Determine the (X, Y) coordinate at the center of the cell enclosing the given text.  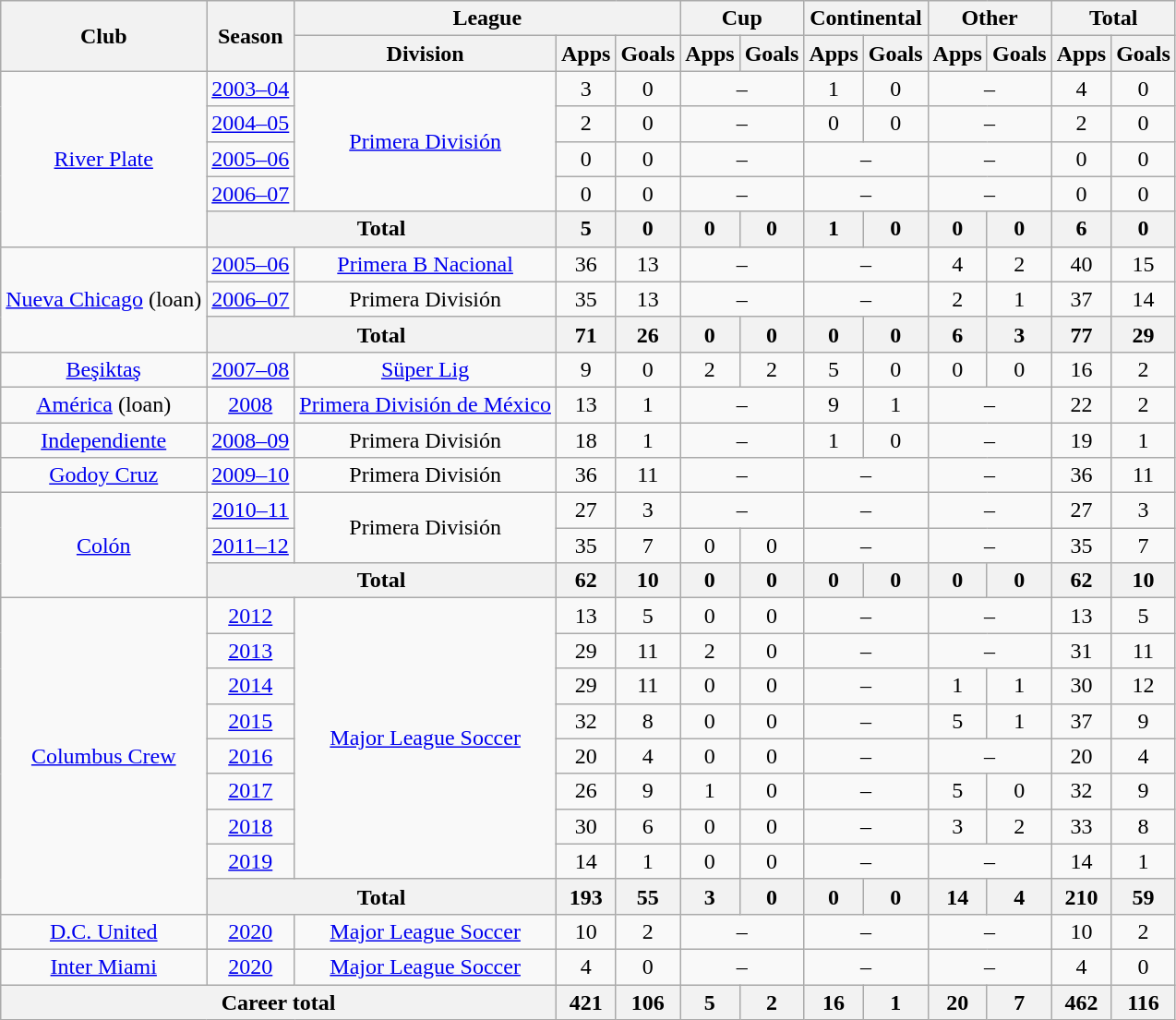
Season (251, 36)
2008 (251, 404)
15 (1144, 264)
2008–09 (251, 440)
210 (1081, 896)
Primera División de México (426, 404)
2003–04 (251, 89)
12 (1144, 686)
71 (585, 334)
33 (1081, 826)
River Plate (103, 159)
Colón (103, 546)
77 (1081, 334)
Nueva Chicago (loan) (103, 299)
2009–10 (251, 475)
Club (103, 36)
Career total (279, 1002)
462 (1081, 1002)
Inter Miami (103, 966)
55 (648, 896)
2004–05 (251, 124)
19 (1081, 440)
League (487, 18)
2018 (251, 826)
2013 (251, 651)
22 (1081, 404)
Other (990, 18)
2016 (251, 756)
106 (648, 1002)
2012 (251, 616)
2017 (251, 791)
31 (1081, 651)
Continental (866, 18)
421 (585, 1002)
América (loan) (103, 404)
Primera B Nacional (426, 264)
2019 (251, 861)
Godoy Cruz (103, 475)
Division (426, 54)
2011–12 (251, 546)
116 (1144, 1002)
D.C. United (103, 931)
Independiente (103, 440)
Süper Lig (426, 369)
Cup (742, 18)
2014 (251, 686)
Beşiktaş (103, 369)
Columbus Crew (103, 757)
59 (1144, 896)
2010–11 (251, 510)
40 (1081, 264)
193 (585, 896)
18 (585, 440)
2007–08 (251, 369)
2015 (251, 721)
